For the text-containing cell, return its midpoint in (x, y) coordinate format. 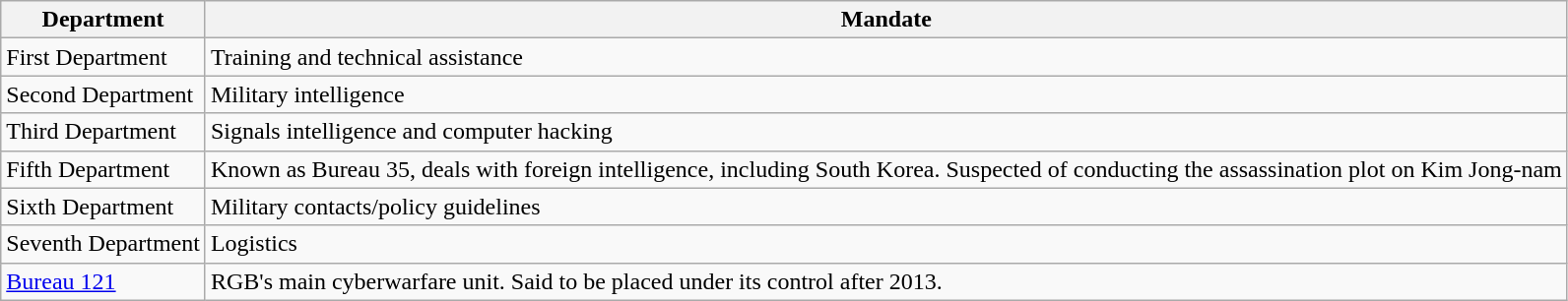
Signals intelligence and computer hacking (886, 132)
Sixth Department (103, 207)
RGB's main cyberwarfare unit. Said to be placed under its control after 2013. (886, 281)
Military intelligence (886, 94)
Mandate (886, 20)
Department (103, 20)
Fifth Department (103, 169)
Bureau 121 (103, 281)
Seventh Department (103, 244)
Second Department (103, 94)
Logistics (886, 244)
Training and technical assistance (886, 57)
First Department (103, 57)
Known as Bureau 35, deals with foreign intelligence, including South Korea. Suspected of conducting the assassination plot on Kim Jong-nam (886, 169)
Third Department (103, 132)
Military contacts/policy guidelines (886, 207)
